Find where the given text appears and provide that cell's center as [x, y] coordinate. 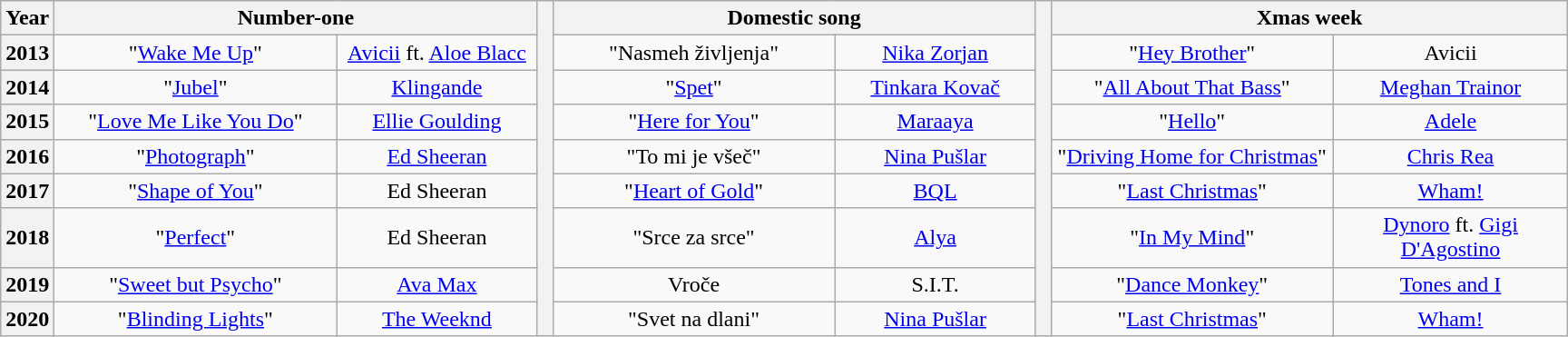
2015 [27, 122]
"In My Mind" [1192, 238]
Tones and I [1450, 284]
"Here for You" [693, 122]
Xmas week [1309, 18]
2020 [27, 319]
Chris Rea [1450, 156]
"All About That Bass" [1192, 87]
Klingande [437, 87]
2019 [27, 284]
Maraaya [935, 122]
Dynoro ft. Gigi D'Agostino [1450, 238]
"Wake Me Up" [196, 53]
Avicii [1450, 53]
"Blinding Lights" [196, 319]
Meghan Trainor [1450, 87]
"Svet na dlani" [693, 319]
"Sweet but Psycho" [196, 284]
"Srce za srce" [693, 238]
"Heart of Gold" [693, 191]
The Weeknd [437, 319]
"Jubel" [196, 87]
"Shape of You" [196, 191]
Year [27, 18]
Alya [935, 238]
2017 [27, 191]
2018 [27, 238]
"Spet" [693, 87]
S.I.T. [935, 284]
Nika Zorjan [935, 53]
Vroče [693, 284]
"Hello" [1192, 122]
"Love Me Like You Do" [196, 122]
Number-one [296, 18]
Ava Max [437, 284]
"To mi je všeč" [693, 156]
"Driving Home for Christmas" [1192, 156]
2014 [27, 87]
2016 [27, 156]
"Photograph" [196, 156]
"Perfect" [196, 238]
"Nasmeh življenja" [693, 53]
Ellie Goulding [437, 122]
2013 [27, 53]
Tinkara Kovač [935, 87]
Adele [1450, 122]
BQL [935, 191]
Avicii ft. Aloe Blacc [437, 53]
Domestic song [794, 18]
"Hey Brother" [1192, 53]
"Dance Monkey" [1192, 284]
